Extract the (X, Y) coordinate from the center of the cell holding the provided text.  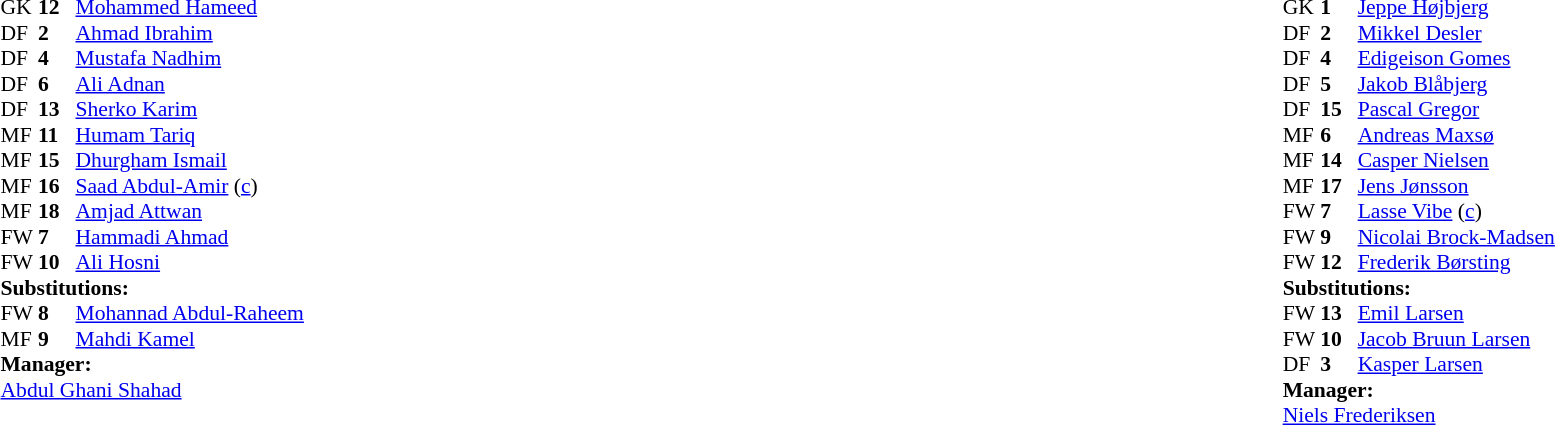
Humam Tariq (190, 135)
Hammadi Ahmad (190, 237)
11 (57, 135)
Andreas Maxsø (1456, 135)
Ali Hosni (190, 263)
Kasper Larsen (1456, 365)
16 (57, 186)
Casper Nielsen (1456, 161)
Amjad Attwan (190, 211)
Ali Adnan (190, 84)
Mohannad Abdul-Raheem (190, 313)
Saad Abdul-Amir (c) (190, 186)
Frederik Børsting (1456, 263)
Mahdi Kamel (190, 339)
Jacob Bruun Larsen (1456, 339)
Dhurgham Ismail (190, 161)
14 (1339, 161)
Mustafa Nadhim (190, 59)
18 (57, 211)
Lasse Vibe (c) (1456, 211)
Pascal Gregor (1456, 109)
17 (1339, 186)
Jakob Blåbjerg (1456, 84)
Abdul Ghani Shahad (152, 390)
Mikkel Desler (1456, 33)
Emil Larsen (1456, 313)
5 (1339, 84)
12 (1339, 263)
Jens Jønsson (1456, 186)
Nicolai Brock-Madsen (1456, 237)
Edigeison Gomes (1456, 59)
Sherko Karim (190, 109)
8 (57, 313)
3 (1339, 365)
Ahmad Ibrahim (190, 33)
